Locate the cell with the specified text and output its [x, y] center coordinate. 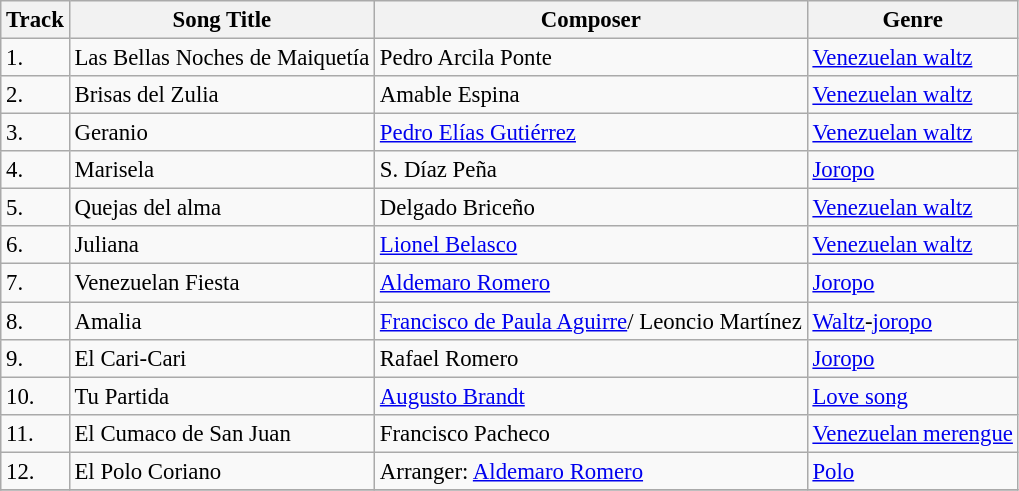
Rafael Romero [592, 358]
Delgado Briceño [592, 208]
Love song [912, 396]
El Cari-Cari [222, 358]
Waltz-joropo [912, 321]
S. Díaz Peña [592, 170]
Genre [912, 20]
Polo [912, 471]
Tu Partida [222, 396]
Amalia [222, 321]
4. [35, 170]
10. [35, 396]
Song Title [222, 20]
9. [35, 358]
Aldemaro Romero [592, 283]
2. [35, 95]
Marisela [222, 170]
Track [35, 20]
11. [35, 433]
Brisas del Zulia [222, 95]
Venezuelan Fiesta [222, 283]
Geranio [222, 133]
Quejas del alma [222, 208]
Augusto Brandt [592, 396]
Francisco Pacheco [592, 433]
8. [35, 321]
Amable Espina [592, 95]
Juliana [222, 245]
Las Bellas Noches de Maiquetía [222, 58]
12. [35, 471]
5. [35, 208]
Pedro Arcila Ponte [592, 58]
Arranger: Aldemaro Romero [592, 471]
El Cumaco de San Juan [222, 433]
Pedro Elías Gutiérrez [592, 133]
6. [35, 245]
Lionel Belasco [592, 245]
Composer [592, 20]
Francisco de Paula Aguirre/ Leoncio Martínez [592, 321]
El Polo Coriano [222, 471]
3. [35, 133]
7. [35, 283]
1. [35, 58]
Venezuelan merengue [912, 433]
